Detect which cell encompasses the target text, then output its (X, Y) center coordinate. 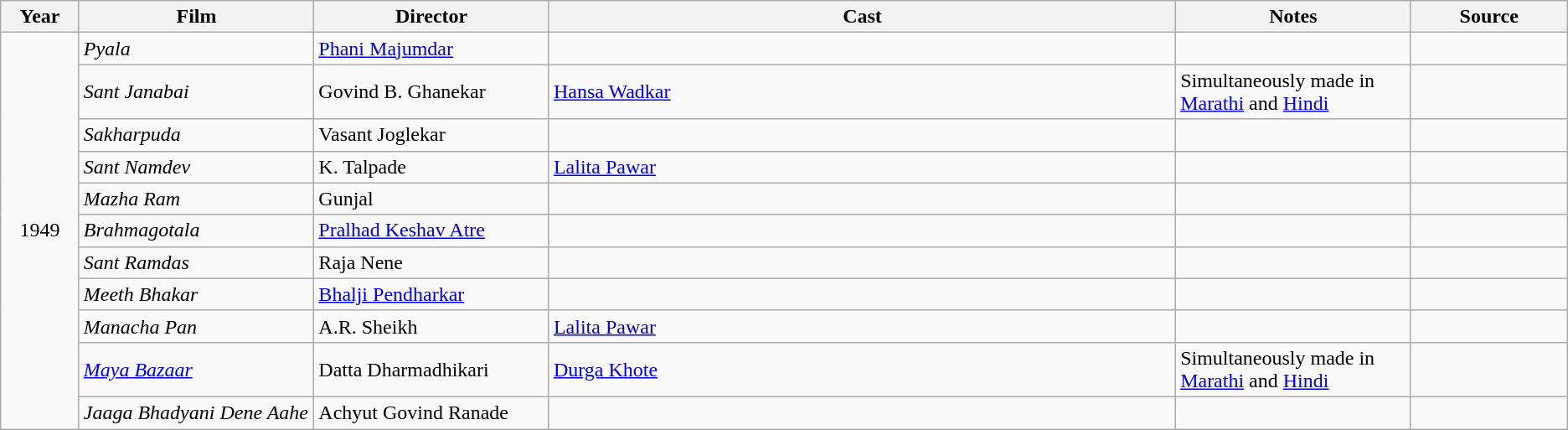
Brahmagotala (196, 231)
Source (1489, 17)
Year (40, 17)
Mazha Ram (196, 199)
Raja Nene (432, 262)
Sant Ramdas (196, 262)
Meeth Bhakar (196, 294)
Gunjal (432, 199)
Pyala (196, 49)
Cast (862, 17)
Sakharpuda (196, 135)
Manacha Pan (196, 326)
K. Talpade (432, 167)
Achyut Govind Ranade (432, 412)
Notes (1293, 17)
Maya Bazaar (196, 369)
Film (196, 17)
A.R. Sheikh (432, 326)
Govind B. Ghanekar (432, 92)
Durga Khote (862, 369)
Datta Dharmadhikari (432, 369)
Sant Namdev (196, 167)
Hansa Wadkar (862, 92)
Pralhad Keshav Atre (432, 231)
1949 (40, 231)
Phani Majumdar (432, 49)
Sant Janabai (196, 92)
Director (432, 17)
Vasant Joglekar (432, 135)
Bhalji Pendharkar (432, 294)
Jaaga Bhadyani Dene Aahe (196, 412)
